Scan for the cell matching the given text and deliver its (x, y) coordinate at center. 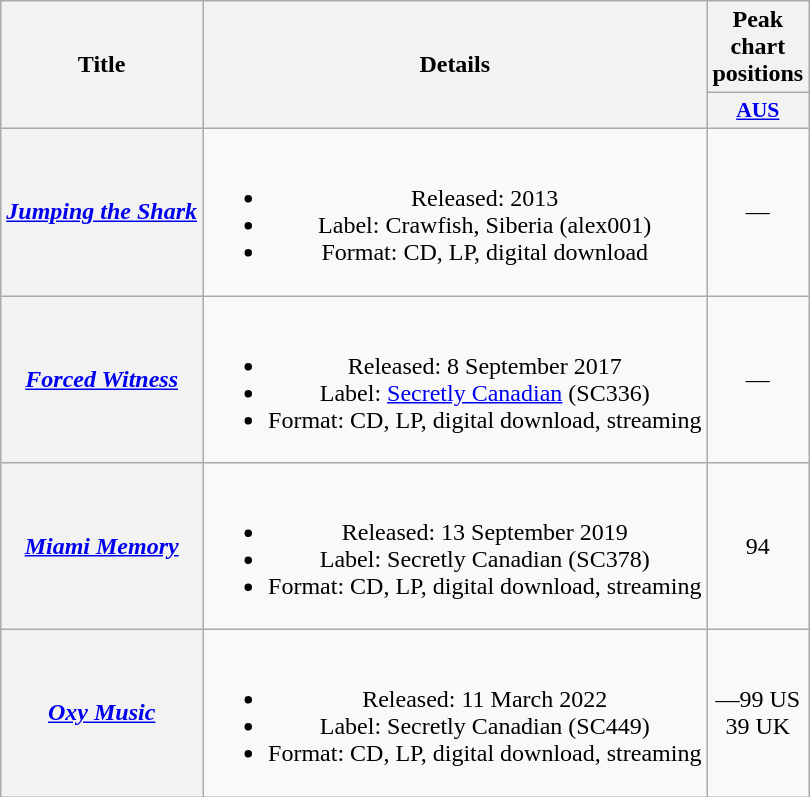
—99 US 39 UK (758, 714)
Miami Memory (102, 546)
Released: 11 March 2022Label: Secretly Canadian (SC449)Format: CD, LP, digital download, streaming (455, 714)
Released: 8 September 2017Label: Secretly Canadian (SC336)Format: CD, LP, digital download, streaming (455, 380)
AUS (758, 111)
Details (455, 65)
94 (758, 546)
Released: 13 September 2019Label: Secretly Canadian (SC378)Format: CD, LP, digital download, streaming (455, 546)
Forced Witness (102, 380)
Oxy Music (102, 714)
Jumping the Shark (102, 212)
Title (102, 65)
Peak chart positions (758, 47)
Released: 2013Label: Crawfish, Siberia (alex001)Format: CD, LP, digital download (455, 212)
